Capture the cell that displays the provided text and extract its [X, Y] central coordinate. 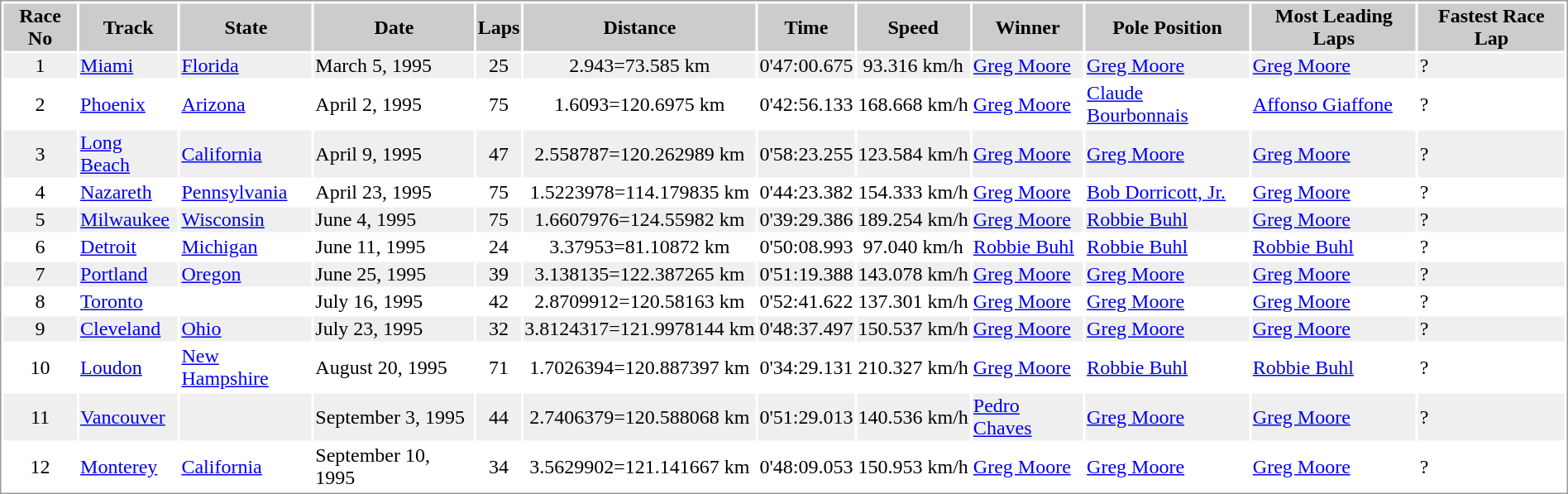
143.078 km/h [913, 274]
32 [499, 329]
Most Leading Laps [1333, 26]
5 [40, 219]
Distance [640, 26]
New Hampshire [246, 367]
Pole Position [1168, 26]
Milwaukee [129, 219]
April 9, 1995 [394, 154]
June 4, 1995 [394, 219]
August 20, 1995 [394, 367]
April 2, 1995 [394, 104]
12 [40, 467]
1.6093=120.6975 km [640, 104]
Speed [913, 26]
47 [499, 154]
3.138135=122.387265 km [640, 274]
Michigan [246, 247]
0'48:37.497 [806, 329]
0'34:29.131 [806, 367]
123.584 km/h [913, 154]
150.953 km/h [913, 467]
97.040 km/h [913, 247]
2 [40, 104]
Arizona [246, 104]
154.333 km/h [913, 193]
71 [499, 367]
September 10, 1995 [394, 467]
April 23, 1995 [394, 193]
2.7406379=120.588068 km [640, 417]
Bob Dorricott, Jr. [1168, 193]
140.536 km/h [913, 417]
1 [40, 65]
210.327 km/h [913, 367]
0'39:29.386 [806, 219]
168.668 km/h [913, 104]
0'51:29.013 [806, 417]
March 5, 1995 [394, 65]
September 3, 1995 [394, 417]
Winner [1027, 26]
June 11, 1995 [394, 247]
Time [806, 26]
June 25, 1995 [394, 274]
6 [40, 247]
0'50:08.993 [806, 247]
137.301 km/h [913, 302]
44 [499, 417]
Vancouver [129, 417]
24 [499, 247]
42 [499, 302]
1.6607976=124.55982 km [640, 219]
Nazareth [129, 193]
July 16, 1995 [394, 302]
2.8709912=120.58163 km [640, 302]
3.37953=81.10872 km [640, 247]
4 [40, 193]
1.5223978=114.179835 km [640, 193]
3.5629902=121.141667 km [640, 467]
2.943=73.585 km [640, 65]
8 [40, 302]
7 [40, 274]
Long Beach [129, 154]
93.316 km/h [913, 65]
189.254 km/h [913, 219]
Toronto [129, 302]
Wisconsin [246, 219]
State [246, 26]
34 [499, 467]
0'47:00.675 [806, 65]
3 [40, 154]
Miami [129, 65]
Pennsylvania [246, 193]
Laps [499, 26]
0'51:19.388 [806, 274]
2.558787=120.262989 km [640, 154]
150.537 km/h [913, 329]
Track [129, 26]
11 [40, 417]
Phoenix [129, 104]
Ohio [246, 329]
Portland [129, 274]
0'58:23.255 [806, 154]
Race No [40, 26]
Detroit [129, 247]
Cleveland [129, 329]
Loudon [129, 367]
1.7026394=120.887397 km [640, 367]
Affonso Giaffone [1333, 104]
0'52:41.622 [806, 302]
Monterey [129, 467]
10 [40, 367]
Pedro Chaves [1027, 417]
0'42:56.133 [806, 104]
0'48:09.053 [806, 467]
Fastest Race Lap [1491, 26]
3.8124317=121.9978144 km [640, 329]
Claude Bourbonnais [1168, 104]
Florida [246, 65]
25 [499, 65]
9 [40, 329]
Oregon [246, 274]
July 23, 1995 [394, 329]
Date [394, 26]
0'44:23.382 [806, 193]
39 [499, 274]
